Detect which cell encompasses the target text, then output its [x, y] center coordinate. 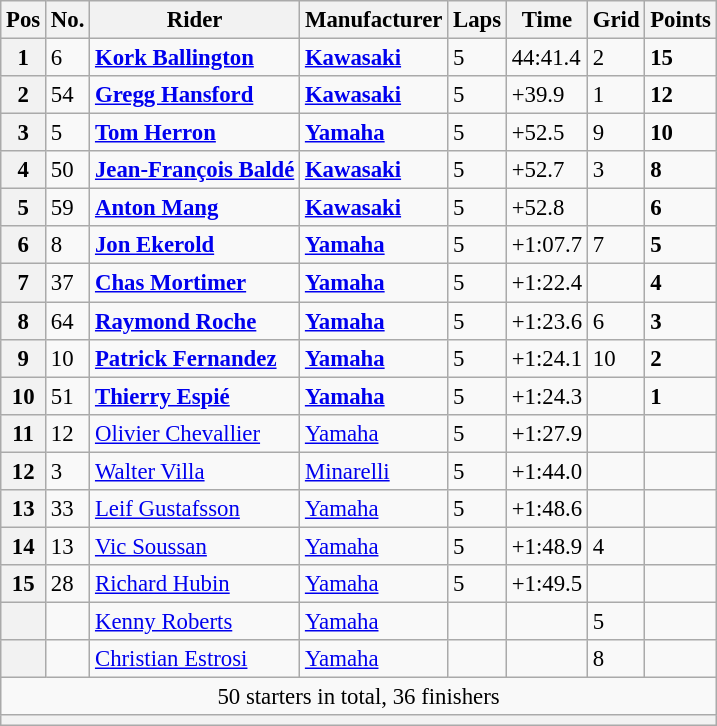
Laps [478, 20]
+1:48.6 [546, 509]
+52.8 [546, 208]
51 [68, 396]
11 [24, 433]
+52.5 [546, 133]
54 [68, 95]
Richard Hubin [195, 584]
Leif Gustafsson [195, 509]
+1:24.3 [546, 396]
Jean-François Baldé [195, 170]
Kenny Roberts [195, 621]
+1:48.9 [546, 546]
Patrick Fernandez [195, 358]
50 starters in total, 36 finishers [359, 697]
64 [68, 321]
Gregg Hansford [195, 95]
Manufacturer [374, 20]
37 [68, 283]
28 [68, 584]
Minarelli [374, 471]
59 [68, 208]
14 [24, 546]
50 [68, 170]
+1:22.4 [546, 283]
Chas Mortimer [195, 283]
+1:24.1 [546, 358]
+1:49.5 [546, 584]
+1:27.9 [546, 433]
Points [680, 20]
Vic Soussan [195, 546]
Olivier Chevallier [195, 433]
44:41.4 [546, 58]
Anton Mang [195, 208]
Rider [195, 20]
Tom Herron [195, 133]
+52.7 [546, 170]
Christian Estrosi [195, 659]
33 [68, 509]
Jon Ekerold [195, 245]
No. [68, 20]
+1:44.0 [546, 471]
Walter Villa [195, 471]
Thierry Espié [195, 396]
Time [546, 20]
Kork Ballington [195, 58]
Raymond Roche [195, 321]
Pos [24, 20]
+1:07.7 [546, 245]
+1:23.6 [546, 321]
Grid [616, 20]
+39.9 [546, 95]
